Determine the (x, y) coordinate at the center of the cell enclosing the given text.  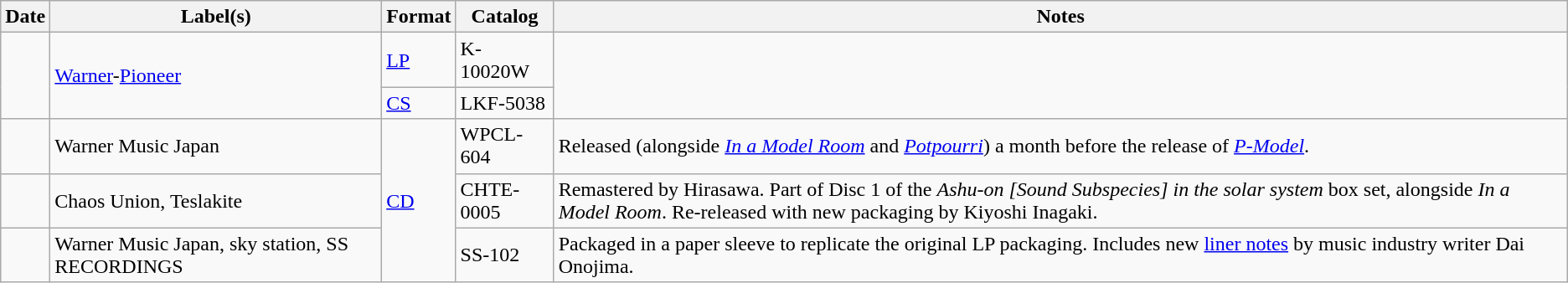
Released (alongside In a Model Room and Potpourri) a month before the release of P-Model. (1060, 146)
Date (25, 17)
Label(s) (216, 17)
Format (419, 17)
WPCL-604 (504, 146)
CHTE-0005 (504, 201)
Catalog (504, 17)
SS-102 (504, 255)
LP (419, 60)
CS (419, 103)
Warner-Pioneer (216, 75)
CD (419, 201)
Warner Music Japan, sky station, SS RECORDINGS (216, 255)
Chaos Union, Teslakite (216, 201)
K-10020W (504, 60)
LKF-5038 (504, 103)
Packaged in a paper sleeve to replicate the original LP packaging. Includes new liner notes by music industry writer Dai Onojima. (1060, 255)
Warner Music Japan (216, 146)
Notes (1060, 17)
